Find where the given text appears and provide that cell's center as (x, y) coordinate. 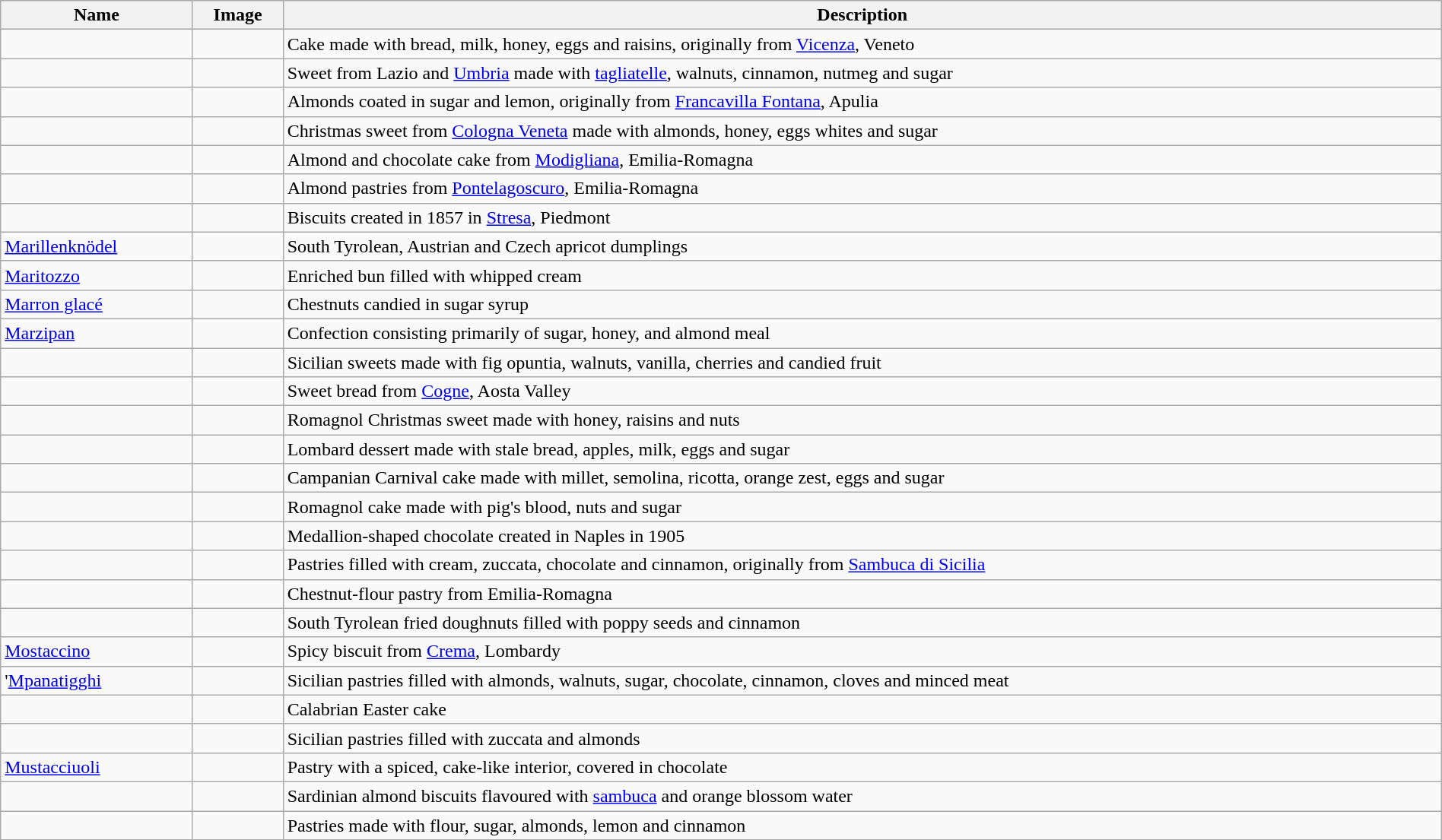
Confection consisting primarily of sugar, honey, and almond meal (862, 333)
South Tyrolean fried doughnuts filled with poppy seeds and cinnamon (862, 623)
Pastries made with flour, sugar, almonds, lemon and cinnamon (862, 825)
Sicilian sweets made with fig opuntia, walnuts, vanilla, cherries and candied fruit (862, 363)
Sweet from Lazio and Umbria made with tagliatelle, walnuts, cinnamon, nutmeg and sugar (862, 73)
Cake made with bread, milk, honey, eggs and raisins, originally from Vicenza, Veneto (862, 44)
Maritozzo (97, 275)
Pastries filled with cream, zuccata, chocolate and cinnamon, originally from Sambuca di Sicilia (862, 565)
Sardinian almond biscuits flavoured with sambuca and orange blossom water (862, 796)
Spicy biscuit from Crema, Lombardy (862, 651)
Almonds coated in sugar and lemon, originally from Francavilla Fontana, Apulia (862, 102)
Mostaccino (97, 651)
Romagnol Christmas sweet made with honey, raisins and nuts (862, 420)
Biscuits created in 1857 in Stresa, Piedmont (862, 217)
Sicilian pastries filled with almonds, walnuts, sugar, chocolate, cinnamon, cloves and minced meat (862, 680)
Almond and chocolate cake from Modigliana, Emilia-Romagna (862, 160)
Enriched bun filled with whipped cream (862, 275)
Lombard dessert made with stale bread, apples, milk, eggs and sugar (862, 449)
Medallion-shaped chocolate created in Naples in 1905 (862, 536)
'Mpanatigghi (97, 680)
Campanian Carnival cake made with millet, semolina, ricotta, orange zest, eggs and sugar (862, 478)
South Tyrolean, Austrian and Czech apricot dumplings (862, 246)
Marron glacé (97, 304)
Romagnol cake made with pig's blood, nuts and sugar (862, 507)
Almond pastries from Pontelagoscuro, Emilia-Romagna (862, 189)
Sweet bread from Cogne, Aosta Valley (862, 391)
Chestnut-flour pastry from Emilia-Romagna (862, 594)
Chestnuts candied in sugar syrup (862, 304)
Christmas sweet from Cologna Veneta made with almonds, honey, eggs whites and sugar (862, 131)
Description (862, 15)
Sicilian pastries filled with zuccata and almonds (862, 738)
Name (97, 15)
Marillenknödel (97, 246)
Pastry with a spiced, cake-like interior, covered in chocolate (862, 767)
Mustacciuoli (97, 767)
Calabrian Easter cake (862, 709)
Marzipan (97, 333)
Image (237, 15)
